Identify which cell holds the provided text, then report its [X, Y] central coordinate. 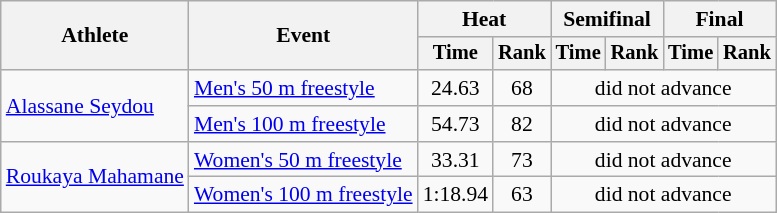
Alassane Seydou [95, 106]
33.31 [456, 160]
Semifinal [607, 19]
Men's 50 m freestyle [304, 88]
Athlete [95, 36]
Event [304, 36]
54.73 [456, 124]
63 [522, 195]
Women's 100 m freestyle [304, 195]
Men's 100 m freestyle [304, 124]
1:18.94 [456, 195]
Roukaya Mahamane [95, 178]
82 [522, 124]
Women's 50 m freestyle [304, 160]
73 [522, 160]
68 [522, 88]
24.63 [456, 88]
Final [719, 19]
Heat [484, 19]
